For the text-containing cell, return its midpoint in (X, Y) coordinate format. 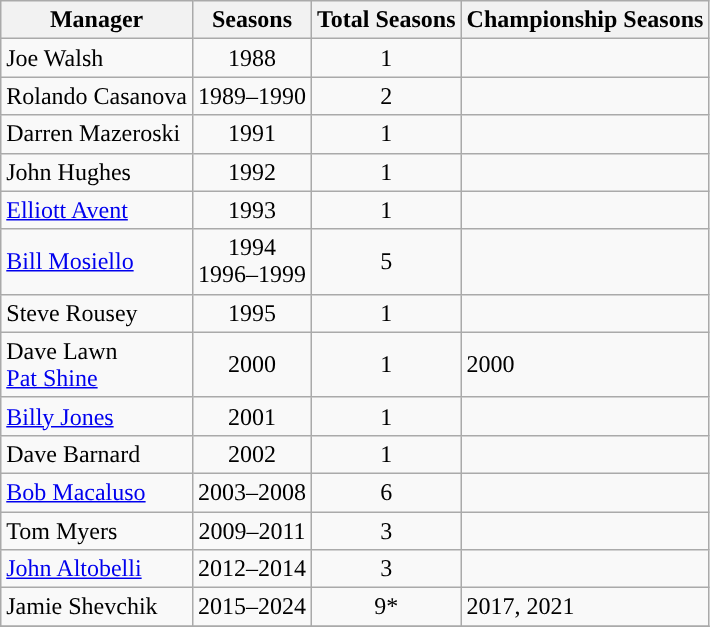
Dave LawnPat Shine (97, 364)
9* (387, 607)
Joe Walsh (97, 58)
Bob Macaluso (97, 492)
1995 (252, 313)
Tom Myers (97, 531)
Rolando Casanova (97, 96)
1988 (252, 58)
John Hughes (97, 172)
Bill Mosiello (97, 262)
2 (387, 96)
2009–2011 (252, 531)
2012–2014 (252, 569)
5 (387, 262)
Dave Barnard (97, 454)
2002 (252, 454)
2017, 2021 (585, 607)
Jamie Shevchik (97, 607)
Manager (97, 20)
1992 (252, 172)
19941996–1999 (252, 262)
2001 (252, 416)
1989–1990 (252, 96)
2015–2024 (252, 607)
Championship Seasons (585, 20)
John Altobelli (97, 569)
Steve Rousey (97, 313)
Billy Jones (97, 416)
Darren Mazeroski (97, 134)
1991 (252, 134)
6 (387, 492)
Elliott Avent (97, 210)
Total Seasons (387, 20)
Seasons (252, 20)
2003–2008 (252, 492)
1993 (252, 210)
